Extract the [X, Y] coordinate from the center of the cell holding the provided text.  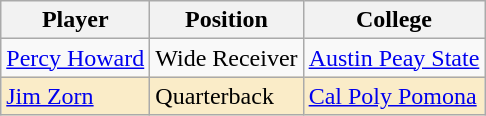
Player [76, 20]
College [394, 20]
Austin Peay State [394, 58]
Jim Zorn [76, 96]
Cal Poly Pomona [394, 96]
Percy Howard [76, 58]
Position [226, 20]
Quarterback [226, 96]
Wide Receiver [226, 58]
